Output the (X, Y) coordinate of the center of the cell containing the given text.  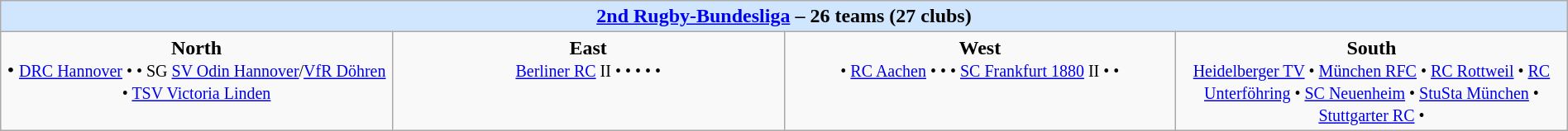
North • DRC Hannover • • SG SV Odin Hannover/VfR Döhren • TSV Victoria Linden (197, 81)
West • RC Aachen • • • SC Frankfurt 1880 II • • (980, 81)
SouthHeidelberger TV • München RFC • RC Rottweil • RC Unterföhring • SC Neuenheim • StuSta München • Stuttgarter RC • (1372, 81)
EastBerliner RC II • • • • • (588, 81)
2nd Rugby-Bundesliga – 26 teams (27 clubs) (784, 16)
